Scan for the cell matching the given text and deliver its [X, Y] coordinate at center. 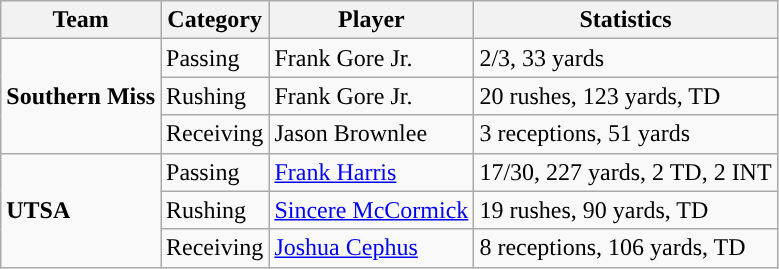
Statistics [626, 20]
Jason Brownlee [372, 134]
Team [81, 20]
19 rushes, 90 yards, TD [626, 210]
Category [214, 20]
Frank Harris [372, 172]
Player [372, 20]
8 receptions, 106 yards, TD [626, 248]
Sincere McCormick [372, 210]
3 receptions, 51 yards [626, 134]
Southern Miss [81, 96]
20 rushes, 123 yards, TD [626, 96]
17/30, 227 yards, 2 TD, 2 INT [626, 172]
UTSA [81, 210]
2/3, 33 yards [626, 58]
Joshua Cephus [372, 248]
